Extract the [X, Y] coordinate from the center of the cell holding the provided text.  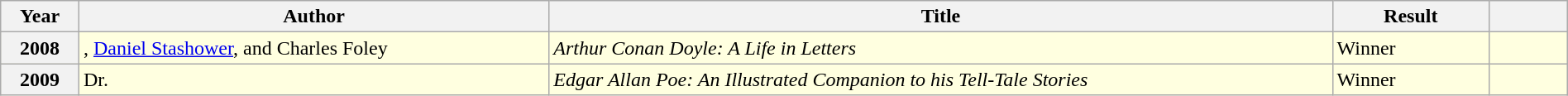
Year [40, 17]
Author [313, 17]
Dr. [313, 79]
Title [941, 17]
Edgar Allan Poe: An Illustrated Companion to his Tell-Tale Stories [941, 79]
Result [1411, 17]
Arthur Conan Doyle: A Life in Letters [941, 48]
2009 [40, 79]
, Daniel Stashower, and Charles Foley [313, 48]
2008 [40, 48]
